Identify which cell holds the provided text, then report its [x, y] central coordinate. 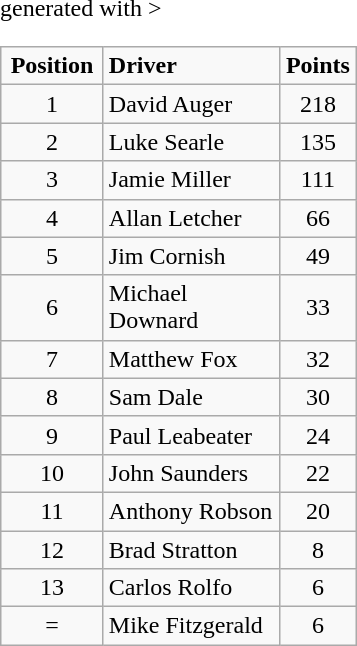
Carlos Rolfo [191, 588]
66 [318, 218]
Michael Downard [191, 308]
Brad Stratton [191, 549]
David Auger [191, 104]
Anthony Robson [191, 511]
5 [52, 256]
30 [318, 397]
Jim Cornish [191, 256]
1 [52, 104]
Points [318, 66]
3 [52, 180]
24 [318, 435]
Sam Dale [191, 397]
111 [318, 180]
Driver [191, 66]
135 [318, 142]
10 [52, 473]
20 [318, 511]
11 [52, 511]
33 [318, 308]
7 [52, 359]
49 [318, 256]
= [52, 626]
Position [52, 66]
4 [52, 218]
2 [52, 142]
Allan Letcher [191, 218]
Paul Leabeater [191, 435]
Mike Fitzgerald [191, 626]
218 [318, 104]
12 [52, 549]
9 [52, 435]
Matthew Fox [191, 359]
22 [318, 473]
32 [318, 359]
13 [52, 588]
Luke Searle [191, 142]
Jamie Miller [191, 180]
John Saunders [191, 473]
